Determine the (X, Y) coordinate at the center of the cell enclosing the given text.  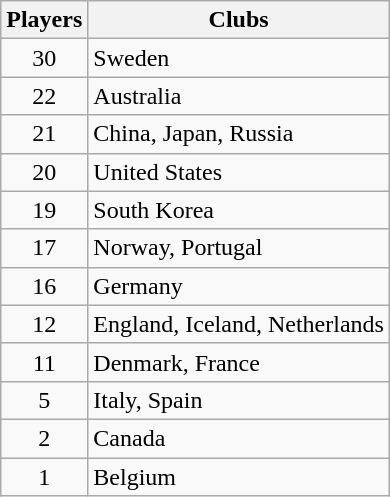
19 (44, 210)
11 (44, 362)
Clubs (239, 20)
17 (44, 248)
1 (44, 477)
12 (44, 324)
16 (44, 286)
Norway, Portugal (239, 248)
South Korea (239, 210)
Italy, Spain (239, 400)
20 (44, 172)
Sweden (239, 58)
Belgium (239, 477)
Australia (239, 96)
21 (44, 134)
Players (44, 20)
22 (44, 96)
England, Iceland, Netherlands (239, 324)
2 (44, 438)
Denmark, France (239, 362)
30 (44, 58)
China, Japan, Russia (239, 134)
United States (239, 172)
Germany (239, 286)
5 (44, 400)
Canada (239, 438)
